From the cell containing the given text, extract its center point as (x, y) coordinate. 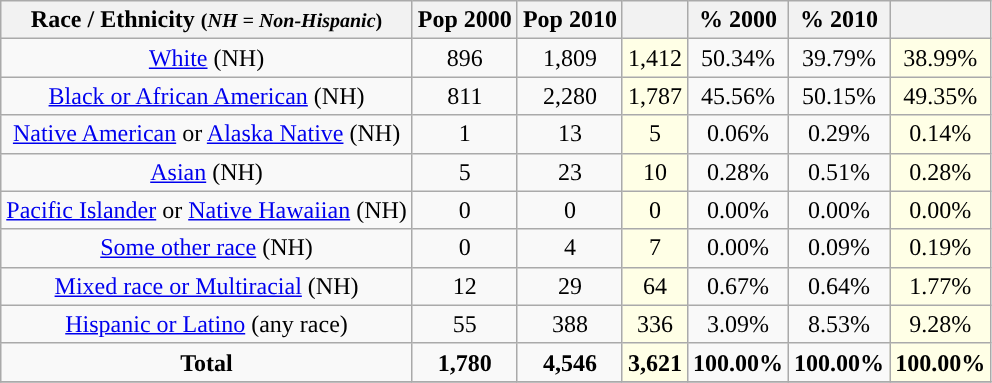
64 (654, 286)
% 2010 (840, 20)
0.14% (940, 134)
Mixed race or Multiracial (NH) (207, 286)
1,809 (570, 58)
8.53% (840, 324)
336 (654, 324)
Pacific Islander or Native Hawaiian (NH) (207, 210)
1 (464, 134)
Asian (NH) (207, 172)
23 (570, 172)
9.28% (940, 324)
1.77% (940, 286)
1,412 (654, 58)
10 (654, 172)
Native American or Alaska Native (NH) (207, 134)
0.67% (738, 286)
12 (464, 286)
0.64% (840, 286)
Black or African American (NH) (207, 96)
Race / Ethnicity (NH = Non-Hispanic) (207, 20)
4 (570, 248)
7 (654, 248)
% 2000 (738, 20)
896 (464, 58)
2,280 (570, 96)
0.19% (940, 248)
45.56% (738, 96)
38.99% (940, 58)
0.29% (840, 134)
49.35% (940, 96)
Total (207, 362)
Hispanic or Latino (any race) (207, 324)
50.34% (738, 58)
0.51% (840, 172)
Some other race (NH) (207, 248)
388 (570, 324)
1,780 (464, 362)
29 (570, 286)
Pop 2000 (464, 20)
0.06% (738, 134)
Pop 2010 (570, 20)
0.09% (840, 248)
13 (570, 134)
3.09% (738, 324)
4,546 (570, 362)
3,621 (654, 362)
811 (464, 96)
1,787 (654, 96)
50.15% (840, 96)
White (NH) (207, 58)
55 (464, 324)
39.79% (840, 58)
